Provide the [X, Y] coordinate of the cell's center where the given text is located.  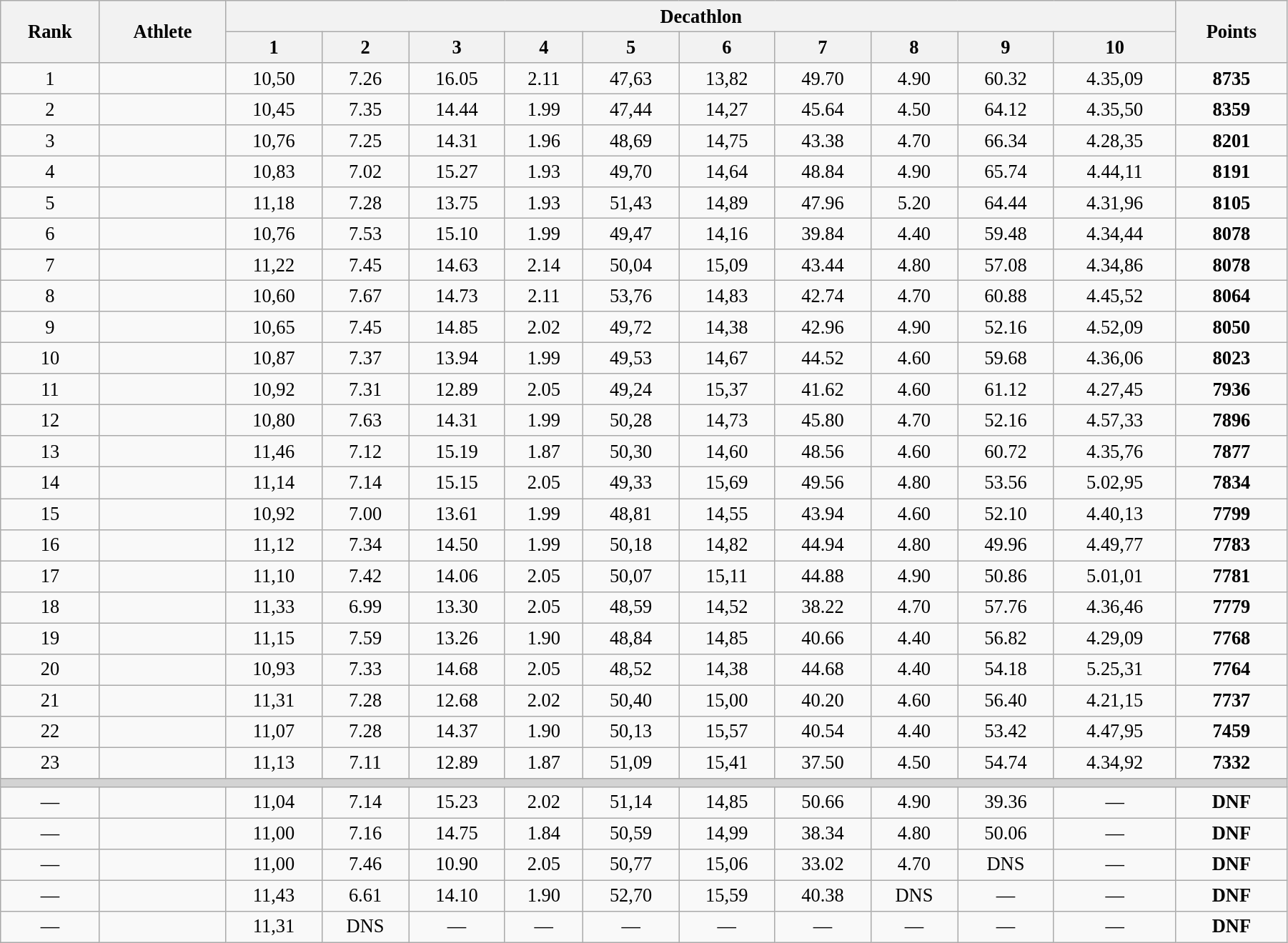
49,70 [631, 171]
4.35,09 [1115, 78]
49.56 [823, 483]
14,73 [727, 420]
52.10 [1006, 514]
7.34 [365, 545]
49,53 [631, 358]
66.34 [1006, 141]
10,87 [274, 358]
14,64 [727, 171]
8064 [1231, 296]
7.59 [365, 638]
60.72 [1006, 451]
50,13 [631, 732]
42.74 [823, 296]
4.40,13 [1115, 514]
8191 [1231, 171]
23 [50, 762]
39.36 [1006, 802]
7.53 [365, 234]
50,59 [631, 834]
21 [50, 700]
17 [50, 576]
49.96 [1006, 545]
7877 [1231, 451]
7.67 [365, 296]
50.06 [1006, 834]
7.63 [365, 420]
15.19 [457, 451]
10,45 [274, 109]
7.31 [365, 389]
7896 [1231, 420]
15,09 [727, 265]
1.84 [543, 834]
15.23 [457, 802]
15,37 [727, 389]
6.61 [365, 896]
7.37 [365, 358]
1.96 [543, 141]
7768 [1231, 638]
11,46 [274, 451]
11,13 [274, 762]
38.22 [823, 607]
13.30 [457, 607]
14,60 [727, 451]
7.26 [365, 78]
8359 [1231, 109]
7783 [1231, 545]
5.01,01 [1115, 576]
40.54 [823, 732]
13.75 [457, 203]
11,18 [274, 203]
7.11 [365, 762]
14,52 [727, 607]
50,07 [631, 576]
11,07 [274, 732]
59.68 [1006, 358]
15 [50, 514]
64.44 [1006, 203]
5.20 [914, 203]
11,33 [274, 607]
7.35 [365, 109]
53,76 [631, 296]
52,70 [631, 896]
14,75 [727, 141]
49,72 [631, 327]
54.18 [1006, 669]
4.36,06 [1115, 358]
8050 [1231, 327]
44.52 [823, 358]
50,18 [631, 545]
7.46 [365, 864]
53.56 [1006, 483]
7.25 [365, 141]
11,15 [274, 638]
39.84 [823, 234]
7737 [1231, 700]
16.05 [457, 78]
7.16 [365, 834]
43.44 [823, 265]
51,14 [631, 802]
15.15 [457, 483]
14,27 [727, 109]
37.50 [823, 762]
7.02 [365, 171]
4.31,96 [1115, 203]
54.74 [1006, 762]
8201 [1231, 141]
14.37 [457, 732]
50,77 [631, 864]
6.99 [365, 607]
10,50 [274, 78]
14,16 [727, 234]
14.44 [457, 109]
15,59 [727, 896]
4.44,11 [1115, 171]
18 [50, 607]
50,30 [631, 451]
4.34,92 [1115, 762]
4.34,86 [1115, 265]
8023 [1231, 358]
7.42 [365, 576]
4.34,44 [1115, 234]
33.02 [823, 864]
10,83 [274, 171]
15.10 [457, 234]
Decathlon [700, 16]
4.28,35 [1115, 141]
49,24 [631, 389]
14.06 [457, 576]
4.35,50 [1115, 109]
48,69 [631, 141]
5.02,95 [1115, 483]
7.00 [365, 514]
12 [50, 420]
14.63 [457, 265]
48.84 [823, 171]
14.68 [457, 669]
43.38 [823, 141]
7834 [1231, 483]
16 [50, 545]
14,67 [727, 358]
Rank [50, 31]
4.47,95 [1115, 732]
7779 [1231, 607]
7781 [1231, 576]
13.61 [457, 514]
14,89 [727, 203]
13 [50, 451]
14.73 [457, 296]
48,84 [631, 638]
47,63 [631, 78]
7799 [1231, 514]
5.25,31 [1115, 669]
38.34 [823, 834]
Athlete [163, 31]
7936 [1231, 389]
47.96 [823, 203]
4.35,76 [1115, 451]
57.76 [1006, 607]
40.38 [823, 896]
7764 [1231, 669]
8105 [1231, 203]
48,81 [631, 514]
48,59 [631, 607]
14,82 [727, 545]
51,43 [631, 203]
50,28 [631, 420]
44.68 [823, 669]
14.75 [457, 834]
50.66 [823, 802]
10.90 [457, 864]
50.86 [1006, 576]
40.66 [823, 638]
Points [1231, 31]
42.96 [823, 327]
15,00 [727, 700]
45.80 [823, 420]
11 [50, 389]
7459 [1231, 732]
7332 [1231, 762]
4.29,09 [1115, 638]
4.49,77 [1115, 545]
47,44 [631, 109]
4.36,46 [1115, 607]
7.12 [365, 451]
11,43 [274, 896]
13,82 [727, 78]
14 [50, 483]
56.40 [1006, 700]
15,11 [727, 576]
15,06 [727, 864]
11,14 [274, 483]
44.94 [823, 545]
50,04 [631, 265]
14,55 [727, 514]
15.27 [457, 171]
53.42 [1006, 732]
8735 [1231, 78]
49.70 [823, 78]
4.52,09 [1115, 327]
65.74 [1006, 171]
49,33 [631, 483]
56.82 [1006, 638]
11,04 [274, 802]
51,09 [631, 762]
40.20 [823, 700]
45.64 [823, 109]
11,12 [274, 545]
49,47 [631, 234]
15,57 [727, 732]
14.85 [457, 327]
48.56 [823, 451]
4.21,15 [1115, 700]
11,22 [274, 265]
12.68 [457, 700]
10,80 [274, 420]
60.32 [1006, 78]
2.14 [543, 265]
44.88 [823, 576]
4.45,52 [1115, 296]
61.12 [1006, 389]
10,65 [274, 327]
50,40 [631, 700]
14,99 [727, 834]
19 [50, 638]
13.94 [457, 358]
64.12 [1006, 109]
4.27,45 [1115, 389]
10,60 [274, 296]
60.88 [1006, 296]
14.50 [457, 545]
48,52 [631, 669]
10,93 [274, 669]
59.48 [1006, 234]
15,69 [727, 483]
4.57,33 [1115, 420]
11,10 [274, 576]
7.33 [365, 669]
41.62 [823, 389]
15,41 [727, 762]
22 [50, 732]
14.10 [457, 896]
20 [50, 669]
43.94 [823, 514]
14,83 [727, 296]
57.08 [1006, 265]
13.26 [457, 638]
